Detect which cell encompasses the target text, then output its [x, y] center coordinate. 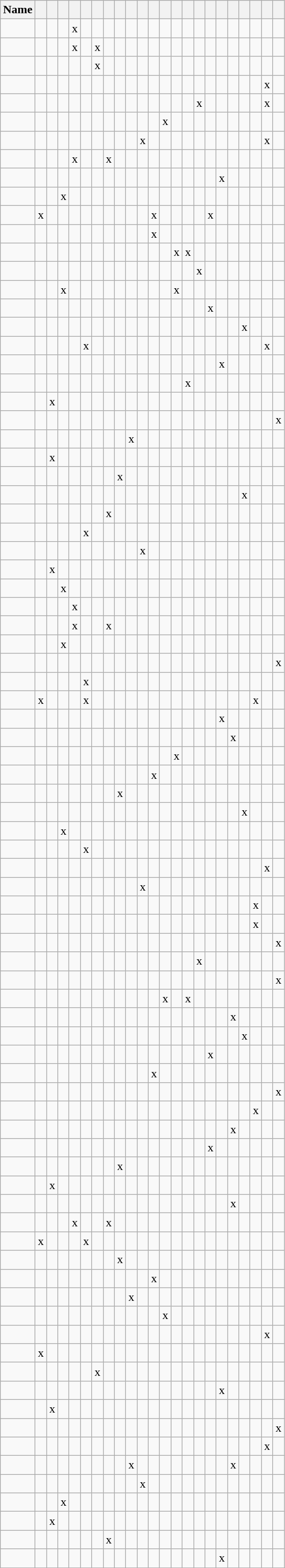
Name [18, 10]
